Detect which cell encompasses the target text, then output its (X, Y) center coordinate. 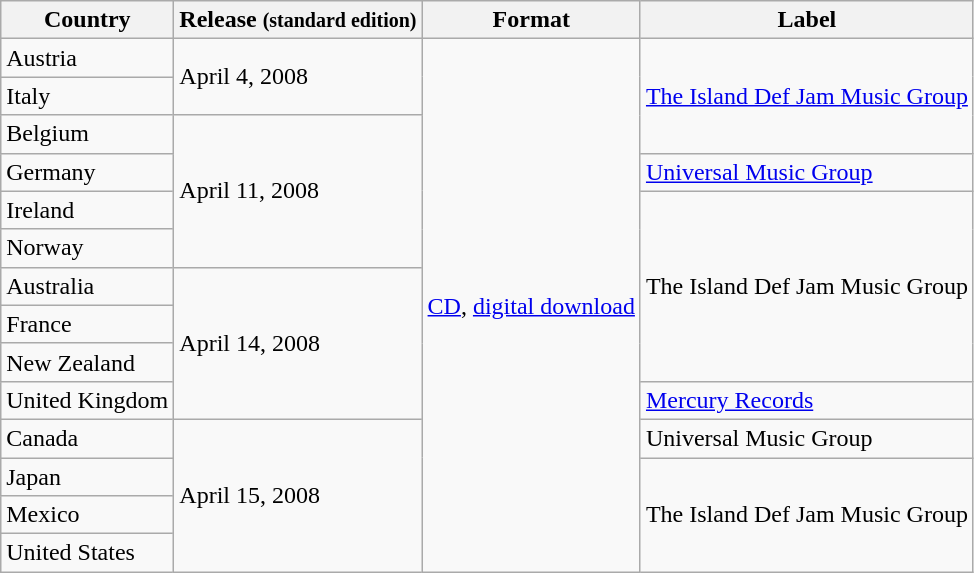
Belgium (88, 134)
Austria (88, 58)
Mexico (88, 515)
Ireland (88, 210)
Release (standard edition) (298, 20)
France (88, 324)
April 4, 2008 (298, 77)
United Kingdom (88, 400)
Germany (88, 172)
New Zealand (88, 362)
April 11, 2008 (298, 191)
April 15, 2008 (298, 495)
Canada (88, 438)
CD, digital download (531, 306)
Norway (88, 248)
Italy (88, 96)
United States (88, 553)
Australia (88, 286)
Mercury Records (806, 400)
Country (88, 20)
Japan (88, 477)
April 14, 2008 (298, 343)
Format (531, 20)
Label (806, 20)
